Locate the cell with the specified text and output its (x, y) center coordinate. 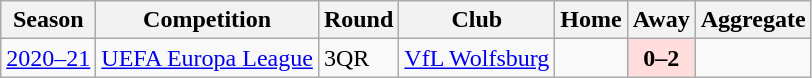
VfL Wolfsburg (477, 58)
Aggregate (753, 20)
Club (477, 20)
Away (661, 20)
0–2 (661, 58)
Season (48, 20)
3QR (358, 58)
Home (591, 20)
2020–21 (48, 58)
Round (358, 20)
Competition (208, 20)
UEFA Europa League (208, 58)
